From the cell containing the given text, extract its center point as [X, Y] coordinate. 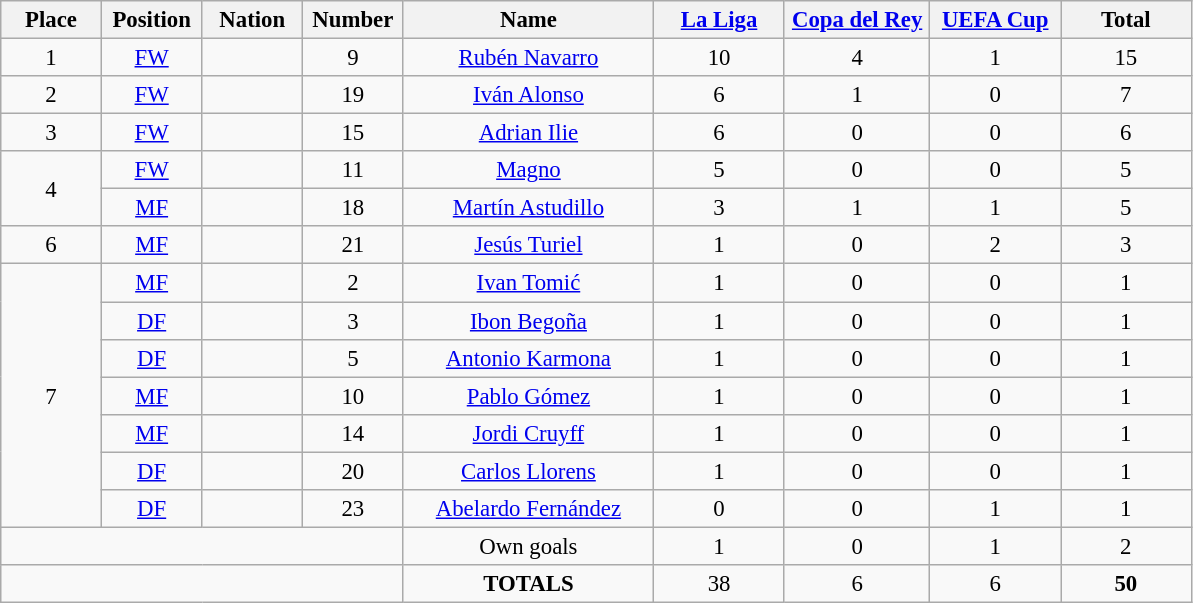
Jesús Turiel [528, 245]
La Liga [720, 20]
Nation [252, 20]
18 [354, 208]
21 [354, 245]
Adrian Ilie [528, 133]
Antonio Karmona [528, 358]
Position [152, 20]
Ibon Begoña [528, 321]
Number [354, 20]
50 [1126, 584]
Pablo Gómez [528, 396]
Carlos Llorens [528, 471]
Jordi Cruyff [528, 433]
Iván Alonso [528, 95]
Copa del Rey [857, 20]
9 [354, 58]
20 [354, 471]
Place [52, 20]
Ivan Tomić [528, 283]
TOTALS [528, 584]
Rubén Navarro [528, 58]
Abelardo Fernández [528, 509]
38 [720, 584]
Magno [528, 170]
Own goals [528, 546]
UEFA Cup [996, 20]
Martín Astudillo [528, 208]
Name [528, 20]
Total [1126, 20]
11 [354, 170]
14 [354, 433]
19 [354, 95]
23 [354, 509]
